Search for the cell housing the specified text and yield its [X, Y] center coordinate. 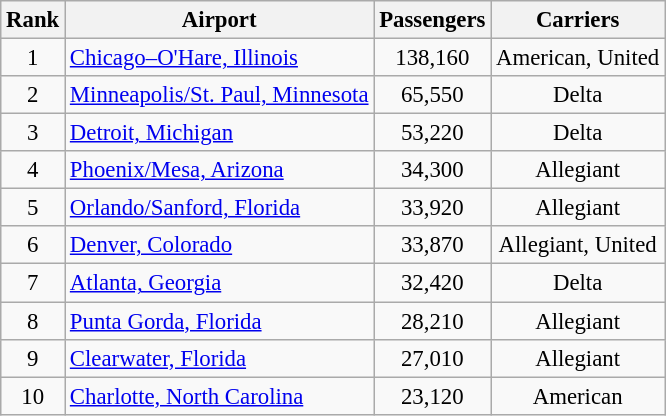
Chicago–O'Hare, Illinois [220, 58]
10 [33, 396]
Detroit, Michigan [220, 133]
Orlando/Sanford, Florida [220, 208]
Denver, Colorado [220, 245]
Airport [220, 20]
23,120 [432, 396]
33,870 [432, 245]
Punta Gorda, Florida [220, 321]
32,420 [432, 283]
Rank [33, 20]
3 [33, 133]
Atlanta, Georgia [220, 283]
138,160 [432, 58]
Charlotte, North Carolina [220, 396]
Clearwater, Florida [220, 358]
American, United [578, 58]
65,550 [432, 95]
7 [33, 283]
53,220 [432, 133]
8 [33, 321]
27,010 [432, 358]
Phoenix/Mesa, Arizona [220, 170]
2 [33, 95]
Passengers [432, 20]
6 [33, 245]
4 [33, 170]
Allegiant, United [578, 245]
5 [33, 208]
Carriers [578, 20]
Minneapolis/St. Paul, Minnesota [220, 95]
American [578, 396]
33,920 [432, 208]
9 [33, 358]
34,300 [432, 170]
1 [33, 58]
28,210 [432, 321]
